Find where the given text appears and provide that cell's center as [x, y] coordinate. 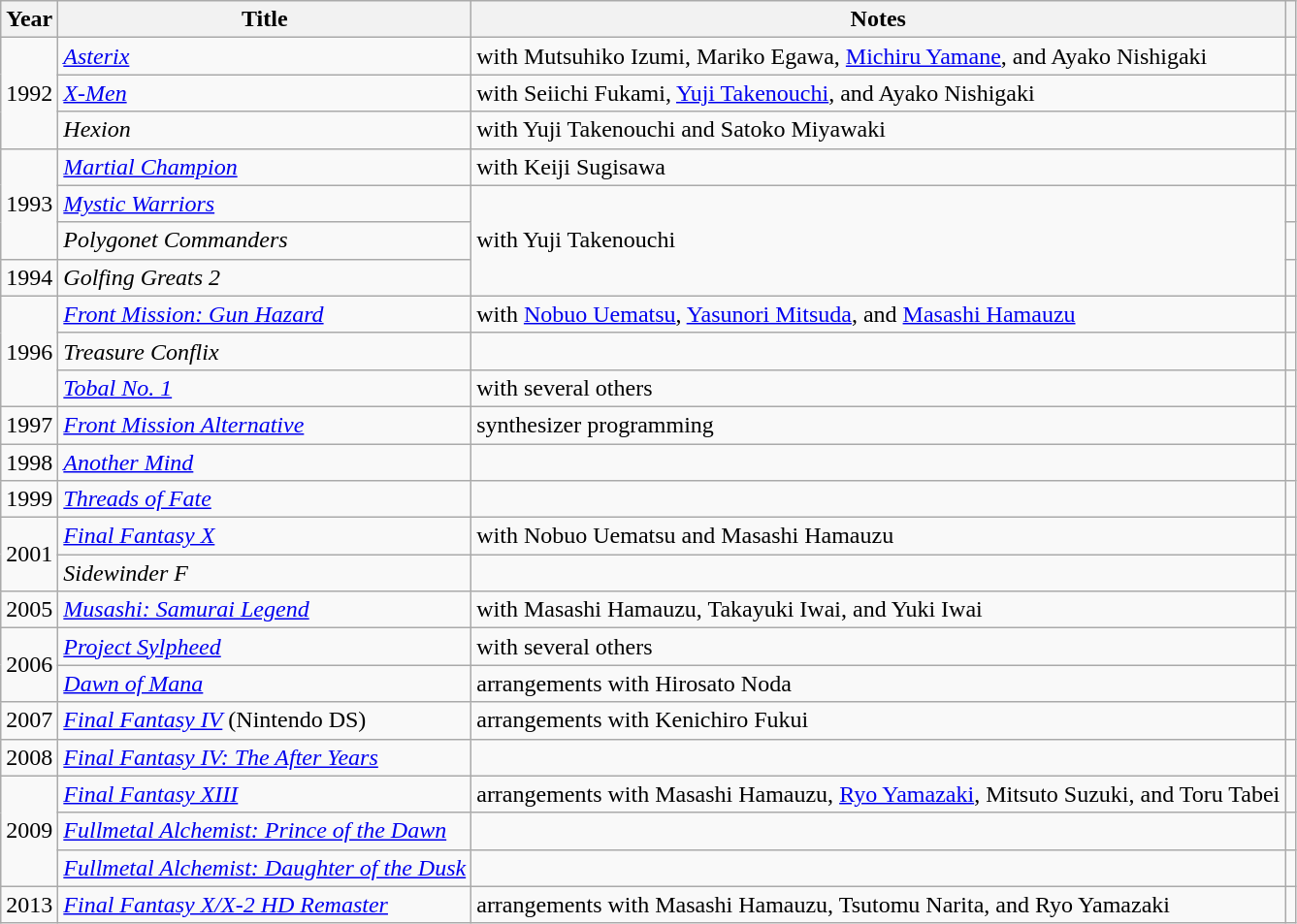
2007 [29, 720]
arrangements with Hirosato Noda [879, 684]
with Yuji Takenouchi [879, 240]
X-Men [265, 93]
1996 [29, 351]
Musashi: Samurai Legend [265, 610]
Front Mission: Gun Hazard [265, 314]
Treasure Conflix [265, 351]
Fullmetal Alchemist: Prince of the Dawn [265, 831]
2009 [29, 831]
Final Fantasy IV (Nintendo DS) [265, 720]
2013 [29, 905]
1998 [29, 462]
arrangements with Masashi Hamauzu, Tsutomu Narita, and Ryo Yamazaki [879, 905]
Dawn of Mana [265, 684]
Final Fantasy IV: The After Years [265, 757]
Martial Champion [265, 167]
2001 [29, 555]
1999 [29, 499]
1992 [29, 93]
2008 [29, 757]
synthesizer programming [879, 425]
Polygonet Commanders [265, 240]
with Masashi Hamauzu, Takayuki Iwai, and Yuki Iwai [879, 610]
with Nobuo Uematsu, Yasunori Mitsuda, and Masashi Hamauzu [879, 314]
with Keiji Sugisawa [879, 167]
with Seiichi Fukami, Yuji Takenouchi, and Ayako Nishigaki [879, 93]
with Mutsuhiko Izumi, Mariko Egawa, Michiru Yamane, and Ayako Nishigaki [879, 56]
Title [265, 19]
arrangements with Masashi Hamauzu, Ryo Yamazaki, Mitsuto Suzuki, and Toru Tabei [879, 794]
Final Fantasy X [265, 536]
2006 [29, 665]
Asterix [265, 56]
with Yuji Takenouchi and Satoko Miyawaki [879, 130]
Hexion [265, 130]
1994 [29, 277]
Another Mind [265, 462]
Sidewinder F [265, 573]
Notes [879, 19]
Threads of Fate [265, 499]
arrangements with Kenichiro Fukui [879, 720]
Front Mission Alternative [265, 425]
1993 [29, 204]
Golfing Greats 2 [265, 277]
Year [29, 19]
Fullmetal Alchemist: Daughter of the Dusk [265, 868]
with Nobuo Uematsu and Masashi Hamauzu [879, 536]
Final Fantasy XIII [265, 794]
2005 [29, 610]
Mystic Warriors [265, 204]
Tobal No. 1 [265, 388]
Project Sylpheed [265, 647]
Final Fantasy X/X-2 HD Remaster [265, 905]
1997 [29, 425]
